Pinpoint the cell where the given text exists, returning its [x, y] midpoint coordinate. 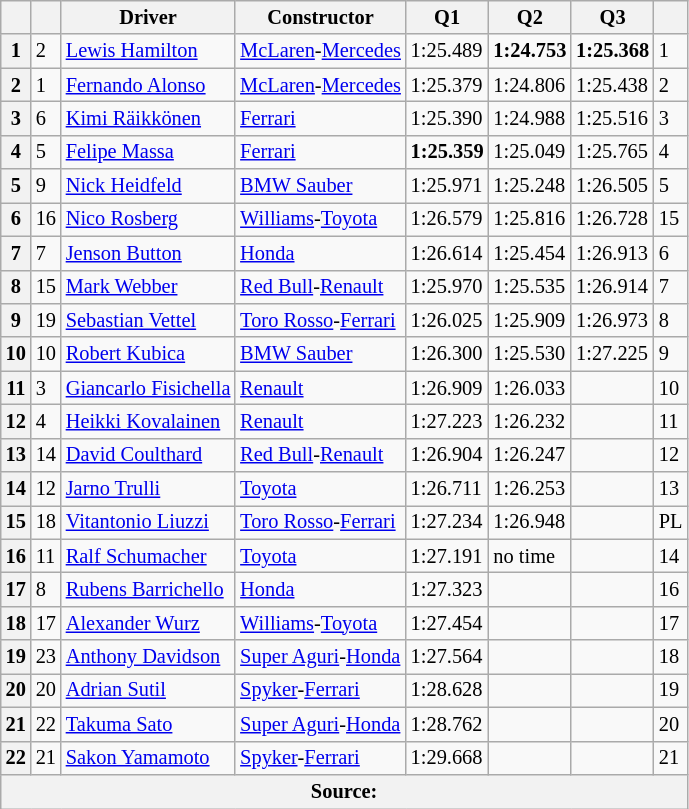
1:26.253 [530, 489]
Nick Heidfeld [148, 186]
Sakon Yamamoto [148, 758]
Q2 [530, 17]
1:24.753 [530, 51]
1:29.668 [448, 758]
1:25.438 [612, 85]
1:25.970 [448, 287]
1:27.564 [448, 657]
1:28.628 [448, 690]
1:26.614 [448, 253]
1:26.909 [448, 388]
1:26.579 [448, 219]
1:26.913 [612, 253]
1:26.728 [612, 219]
Sebastian Vettel [148, 320]
Constructor [320, 17]
Alexander Wurz [148, 623]
1:24.806 [530, 85]
no time [530, 556]
1:26.247 [530, 455]
Fernando Alonso [148, 85]
1:25.516 [612, 118]
1:28.762 [448, 724]
1:25.390 [448, 118]
1:27.234 [448, 522]
1:26.973 [612, 320]
Nico Rosberg [148, 219]
1:25.368 [612, 51]
1:26.025 [448, 320]
Heikki Kovalainen [148, 421]
1:26.904 [448, 455]
Rubens Barrichello [148, 589]
Kimi Räikkönen [148, 118]
Adrian Sutil [148, 690]
Vitantonio Liuzzi [148, 522]
Lewis Hamilton [148, 51]
Anthony Davidson [148, 657]
Jenson Button [148, 253]
Jarno Trulli [148, 489]
1:26.711 [448, 489]
1:25.049 [530, 152]
1:26.300 [448, 354]
1:26.948 [530, 522]
1:25.765 [612, 152]
1:25.971 [448, 186]
1:25.535 [530, 287]
1:27.323 [448, 589]
Felipe Massa [148, 152]
Q1 [448, 17]
1:25.359 [448, 152]
1:25.248 [530, 186]
1:27.454 [448, 623]
1:26.505 [612, 186]
1:26.033 [530, 388]
1:27.223 [448, 421]
1:25.530 [530, 354]
1:25.379 [448, 85]
1:26.914 [612, 287]
1:25.909 [530, 320]
1:26.232 [530, 421]
1:25.489 [448, 51]
David Coulthard [148, 455]
Takuma Sato [148, 724]
1:25.816 [530, 219]
1:25.454 [530, 253]
1:27.191 [448, 556]
1:24.988 [530, 118]
Ralf Schumacher [148, 556]
Giancarlo Fisichella [148, 388]
1:27.225 [612, 354]
Mark Webber [148, 287]
PL [670, 522]
Robert Kubica [148, 354]
Q3 [612, 17]
Driver [148, 17]
Source: [344, 791]
23 [46, 657]
